Detect which cell encompasses the target text, then output its (X, Y) center coordinate. 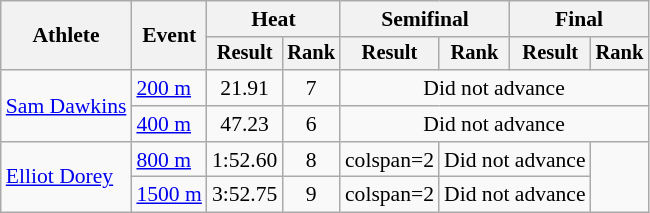
3:52.75 (244, 195)
Elliot Dorey (66, 178)
800 m (168, 160)
Event (168, 36)
6 (311, 124)
47.23 (244, 124)
1500 m (168, 195)
Heat (274, 19)
8 (311, 160)
Semifinal (425, 19)
200 m (168, 88)
Sam Dawkins (66, 106)
Final (579, 19)
21.91 (244, 88)
9 (311, 195)
400 m (168, 124)
7 (311, 88)
Athlete (66, 36)
1:52.60 (244, 160)
